Capture the cell that displays the provided text and extract its (X, Y) central coordinate. 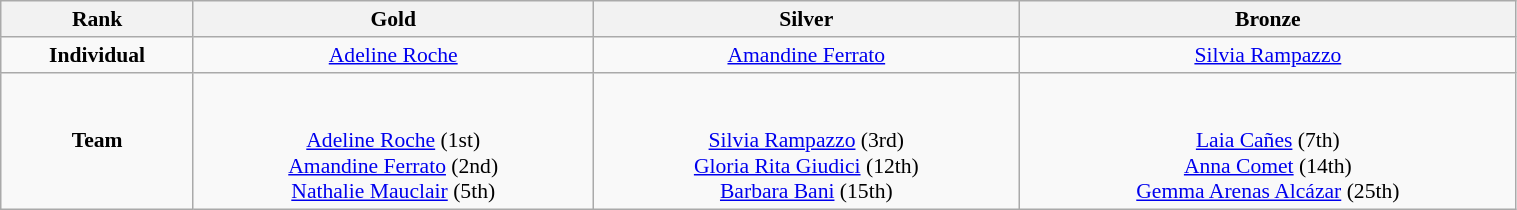
Bronze (1268, 19)
Individual (98, 55)
Silvia Rampazzo (3rd) Gloria Rita Giudici (12th) Barbara Bani (15th) (806, 141)
Adeline Roche (392, 55)
Gold (392, 19)
Silver (806, 19)
Adeline Roche (1st) Amandine Ferrato (2nd) Nathalie Mauclair (5th) (392, 141)
Silvia Rampazzo (1268, 55)
Team (98, 141)
Amandine Ferrato (806, 55)
Rank (98, 19)
Laia Cañes (7th) Anna Comet (14th) Gemma Arenas Alcázar (25th) (1268, 141)
